Identify which cell holds the provided text, then report its [X, Y] central coordinate. 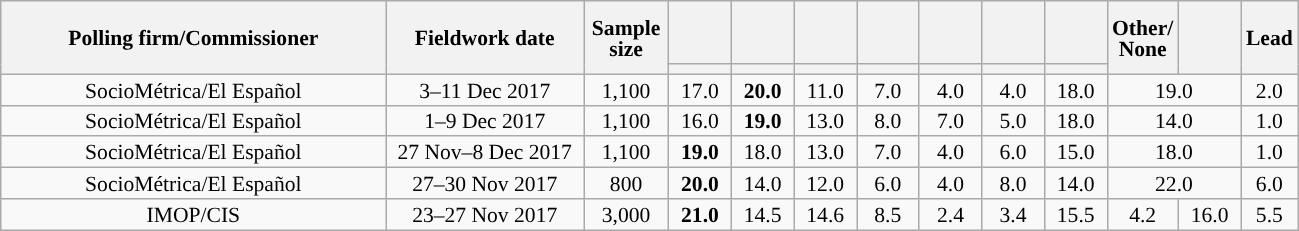
1–9 Dec 2017 [485, 120]
Polling firm/Commissioner [194, 38]
Sample size [626, 38]
800 [626, 184]
23–27 Nov 2017 [485, 214]
Fieldwork date [485, 38]
3.4 [1014, 214]
14.6 [826, 214]
2.4 [950, 214]
21.0 [700, 214]
5.5 [1270, 214]
3,000 [626, 214]
22.0 [1174, 184]
17.0 [700, 90]
12.0 [826, 184]
3–11 Dec 2017 [485, 90]
8.5 [888, 214]
Other/None [1142, 38]
Lead [1270, 38]
IMOP/CIS [194, 214]
4.2 [1142, 214]
2.0 [1270, 90]
15.0 [1076, 152]
15.5 [1076, 214]
27–30 Nov 2017 [485, 184]
11.0 [826, 90]
5.0 [1014, 120]
27 Nov–8 Dec 2017 [485, 152]
14.5 [762, 214]
